For the text-containing cell, return its midpoint in [x, y] coordinate format. 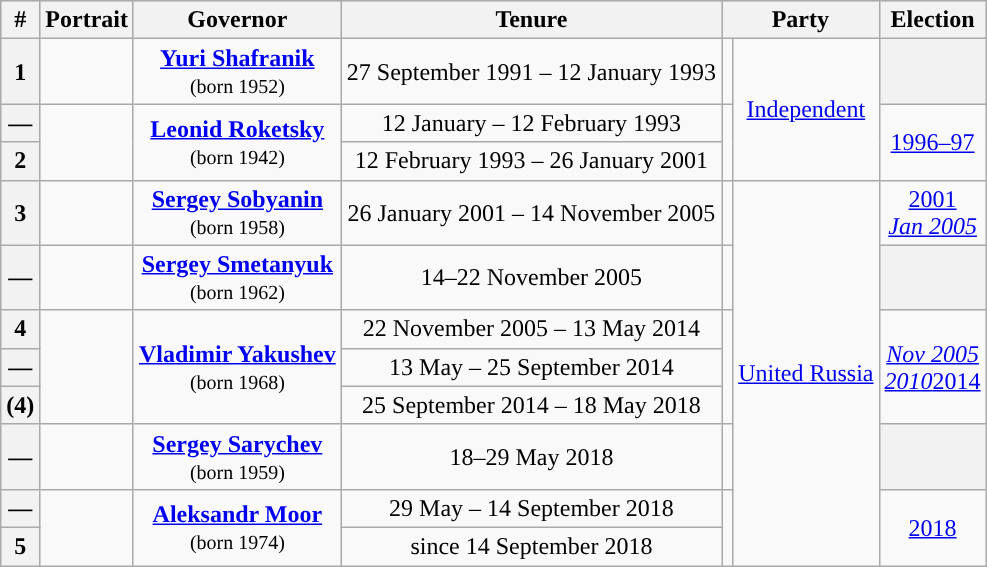
18–29 May 2018 [531, 456]
26 January 2001 – 14 November 2005 [531, 212]
27 September 1991 – 12 January 1993 [531, 72]
Yuri Shafranik(born 1952) [237, 72]
25 September 2014 – 18 May 2018 [531, 405]
Party [800, 20]
since 14 September 2018 [531, 546]
Sergey Smetanyuk(born 1962) [237, 278]
Portrait [87, 20]
3 [20, 212]
# [20, 20]
29 May – 14 September 2018 [531, 508]
Election [932, 20]
22 November 2005 – 13 May 2014 [531, 329]
13 May – 25 September 2014 [531, 367]
2 [20, 161]
2018 [932, 527]
United Russia [806, 373]
12 January – 12 February 1993 [531, 123]
Tenure [531, 20]
12 February 1993 – 26 January 2001 [531, 161]
Leonid Roketsky(born 1942) [237, 142]
Sergey Sobyanin(born 1958) [237, 212]
Governor [237, 20]
5 [20, 546]
Nov 200520102014 [932, 367]
Vladimir Yakushev(born 1968) [237, 367]
2001Jan 2005 [932, 212]
(4) [20, 405]
Aleksandr Moor(born 1974) [237, 527]
4 [20, 329]
Sergey Sarychev(born 1959) [237, 456]
Independent [806, 110]
1996–97 [932, 142]
14–22 November 2005 [531, 278]
1 [20, 72]
